Output the [X, Y] coordinate of the center of the cell containing the given text.  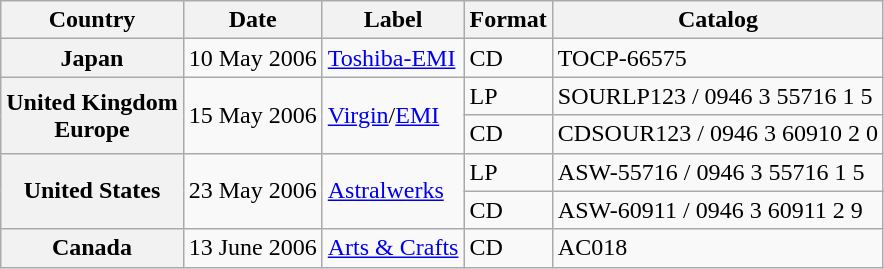
Format [508, 20]
Canada [92, 248]
Label [393, 20]
10 May 2006 [252, 58]
23 May 2006 [252, 191]
ASW-55716 / 0946 3 55716 1 5 [718, 172]
United KingdomEurope [92, 115]
Japan [92, 58]
TOCP-66575 [718, 58]
Country [92, 20]
Arts & Crafts [393, 248]
13 June 2006 [252, 248]
ASW-60911 / 0946 3 60911 2 9 [718, 210]
AC018 [718, 248]
SOURLP123 / 0946 3 55716 1 5 [718, 96]
Astralwerks [393, 191]
United States [92, 191]
15 May 2006 [252, 115]
Date [252, 20]
Catalog [718, 20]
CDSOUR123 / 0946 3 60910 2 0 [718, 134]
Virgin/EMI [393, 115]
Toshiba-EMI [393, 58]
